Extract the (x, y) coordinate from the center of the cell holding the provided text.  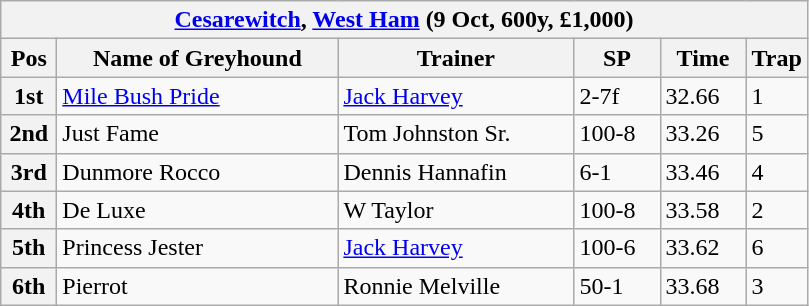
50-1 (617, 286)
Trap (776, 58)
Pierrot (198, 286)
1st (29, 96)
6-1 (617, 172)
6 (776, 248)
33.58 (703, 210)
De Luxe (198, 210)
Trainer (456, 58)
4 (776, 172)
100-6 (617, 248)
33.26 (703, 134)
32.66 (703, 96)
33.46 (703, 172)
Time (703, 58)
Tom Johnston Sr. (456, 134)
Ronnie Melville (456, 286)
6th (29, 286)
33.68 (703, 286)
Pos (29, 58)
Mile Bush Pride (198, 96)
33.62 (703, 248)
3rd (29, 172)
2nd (29, 134)
5 (776, 134)
Just Fame (198, 134)
Dunmore Rocco (198, 172)
W Taylor (456, 210)
Princess Jester (198, 248)
Cesarewitch, West Ham (9 Oct, 600y, £1,000) (404, 20)
5th (29, 248)
3 (776, 286)
4th (29, 210)
Dennis Hannafin (456, 172)
Name of Greyhound (198, 58)
2 (776, 210)
SP (617, 58)
1 (776, 96)
2-7f (617, 96)
